For the text-containing cell, return its midpoint in (X, Y) coordinate format. 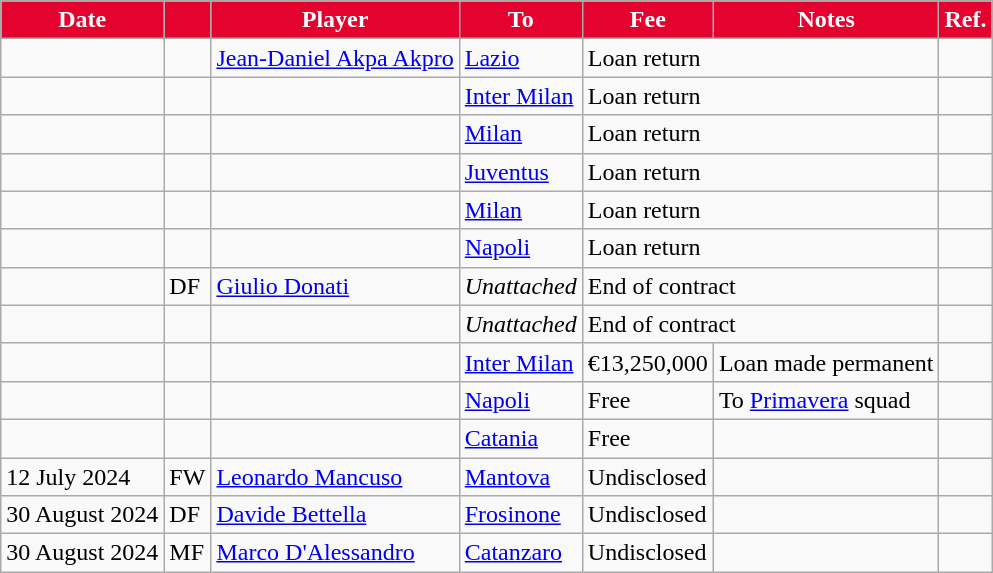
Loan made permanent (826, 362)
Juventus (520, 172)
Davide Bettella (335, 515)
Ref. (966, 20)
12 July 2024 (82, 477)
To Primavera squad (826, 400)
€13,250,000 (648, 362)
Leonardo Mancuso (335, 477)
Catanzaro (520, 553)
MF (188, 553)
Notes (826, 20)
Fee (648, 20)
Catania (520, 438)
Frosinone (520, 515)
Lazio (520, 58)
Marco D'Alessandro (335, 553)
Date (82, 20)
FW (188, 477)
To (520, 20)
Player (335, 20)
Mantova (520, 477)
Jean-Daniel Akpa Akpro (335, 58)
Giulio Donati (335, 286)
